Output the (x, y) coordinate of the center of the cell containing the given text.  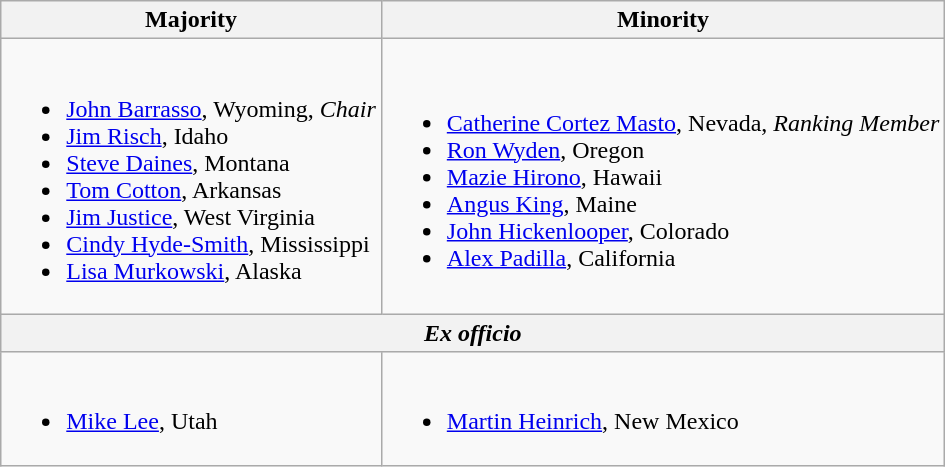
Ex officio (473, 333)
Majority (192, 20)
Minority (663, 20)
Mike Lee, Utah (192, 408)
Martin Heinrich, New Mexico (663, 408)
